Return [x, y] of the center of cell containing provided text 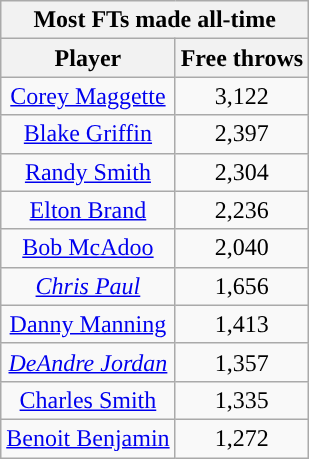
Blake Griffin [88, 134]
Bob McAdoo [88, 248]
Free throws [242, 58]
1,656 [242, 286]
DeAndre Jordan [88, 362]
2,397 [242, 134]
3,122 [242, 96]
Player [88, 58]
1,413 [242, 324]
2,040 [242, 248]
Danny Manning [88, 324]
2,236 [242, 210]
Charles Smith [88, 400]
2,304 [242, 172]
Randy Smith [88, 172]
Chris Paul [88, 286]
Corey Maggette [88, 96]
1,357 [242, 362]
Most FTs made all-time [155, 20]
1,272 [242, 438]
Elton Brand [88, 210]
Benoit Benjamin [88, 438]
1,335 [242, 400]
